Return the [X, Y] coordinate for the center point of the cell that contains the specified text.  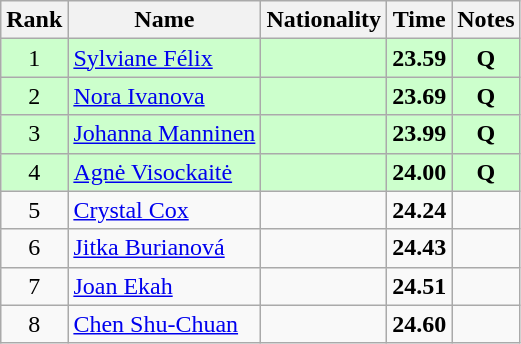
4 [34, 172]
8 [34, 324]
24.00 [420, 172]
Nora Ivanova [164, 96]
Sylviane Félix [164, 58]
Crystal Cox [164, 210]
Rank [34, 20]
Nationality [324, 20]
24.60 [420, 324]
Time [420, 20]
Joan Ekah [164, 286]
6 [34, 248]
2 [34, 96]
5 [34, 210]
24.51 [420, 286]
7 [34, 286]
23.99 [420, 134]
3 [34, 134]
Agnė Visockaitė [164, 172]
Jitka Burianová [164, 248]
Johanna Manninen [164, 134]
1 [34, 58]
23.59 [420, 58]
Name [164, 20]
24.24 [420, 210]
Notes [486, 20]
23.69 [420, 96]
Chen Shu-Chuan [164, 324]
24.43 [420, 248]
